Output the (X, Y) coordinate of the center of the cell containing the given text.  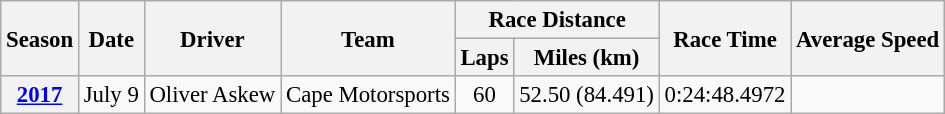
Average Speed (868, 38)
Season (40, 38)
60 (484, 95)
Team (368, 38)
52.50 (84.491) (586, 95)
July 9 (111, 95)
2017 (40, 95)
Date (111, 38)
Cape Motorsports (368, 95)
Laps (484, 58)
Driver (212, 38)
Race Distance (557, 20)
Oliver Askew (212, 95)
Miles (km) (586, 58)
0:24:48.4972 (724, 95)
Race Time (724, 38)
